Output the [x, y] coordinate of the center of the cell containing the given text.  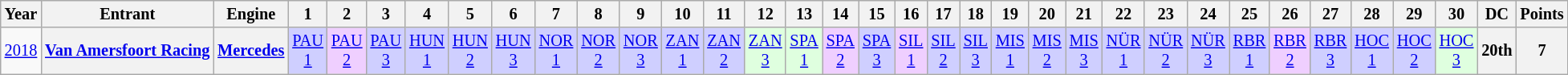
15 [876, 14]
1 [308, 14]
6 [514, 14]
NÜR2 [1165, 51]
21 [1084, 14]
4 [427, 14]
SIL1 [911, 51]
25 [1249, 14]
MIS2 [1047, 51]
11 [724, 14]
SIL3 [976, 51]
9 [640, 14]
MIS1 [1010, 51]
22 [1123, 14]
RBR1 [1249, 51]
20 [1047, 14]
20th [1497, 51]
2018 [21, 51]
Year [21, 14]
NÜR1 [1123, 51]
RBR3 [1330, 51]
12 [766, 14]
2 [347, 14]
SIL2 [943, 51]
Mercedes [250, 51]
5 [470, 14]
23 [1165, 14]
HOC2 [1414, 51]
3 [385, 14]
MIS3 [1084, 51]
26 [1290, 14]
19 [1010, 14]
DC [1497, 14]
ZAN1 [683, 51]
16 [911, 14]
14 [841, 14]
HUN2 [470, 51]
NOR3 [640, 51]
NOR2 [599, 51]
PAU3 [385, 51]
Van Amersfoort Racing [127, 51]
HUN3 [514, 51]
30 [1457, 14]
13 [804, 14]
PAU1 [308, 51]
ZAN2 [724, 51]
SPA1 [804, 51]
17 [943, 14]
Entrant [127, 14]
SPA3 [876, 51]
RBR2 [1290, 51]
27 [1330, 14]
HOC3 [1457, 51]
HOC1 [1372, 51]
PAU2 [347, 51]
Points [1542, 14]
Engine [250, 14]
NOR1 [557, 51]
24 [1208, 14]
HUN1 [427, 51]
ZAN3 [766, 51]
29 [1414, 14]
8 [599, 14]
NÜR3 [1208, 51]
10 [683, 14]
18 [976, 14]
SPA2 [841, 51]
28 [1372, 14]
